Extract the (X, Y) coordinate from the center of the cell holding the provided text.  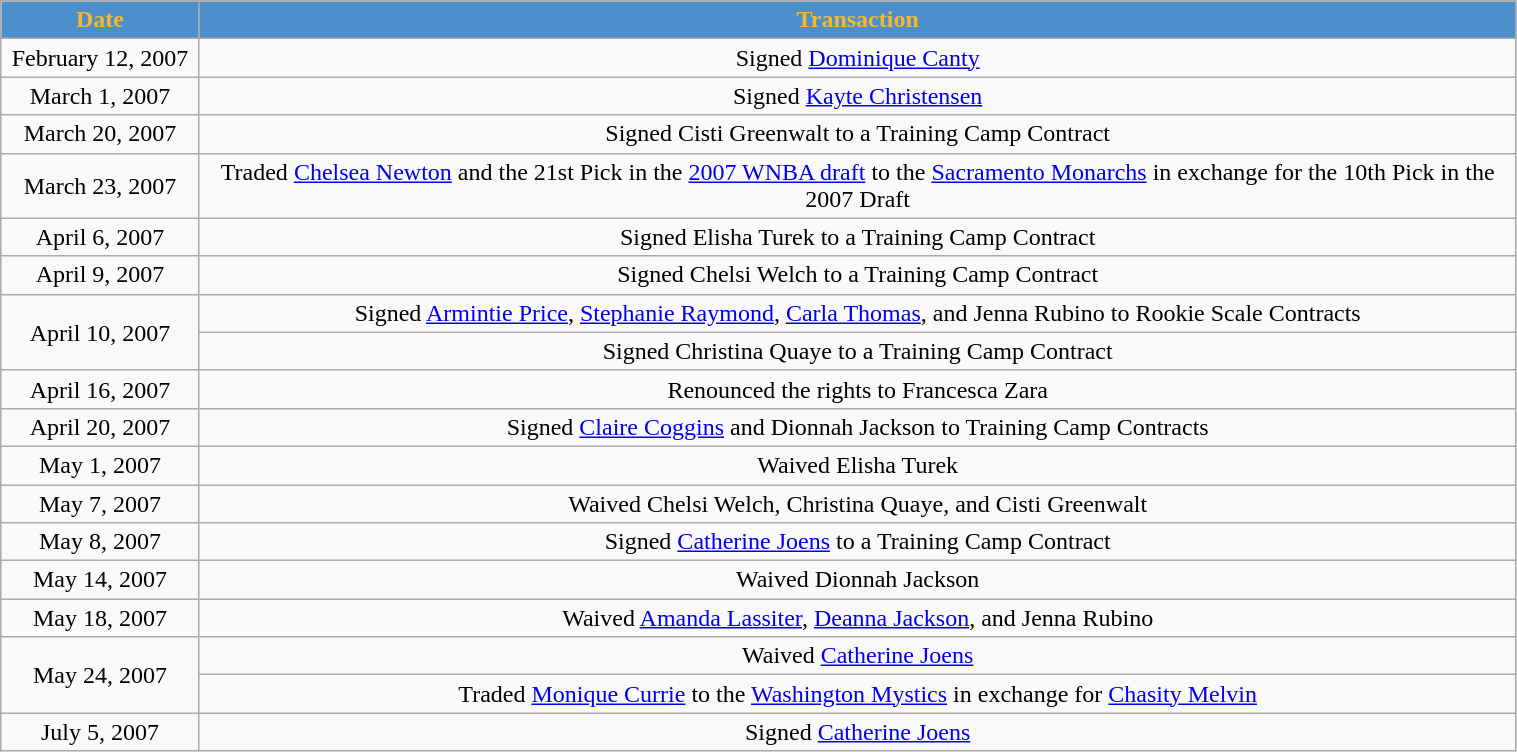
July 5, 2007 (100, 732)
February 12, 2007 (100, 58)
Waived Chelsi Welch, Christina Quaye, and Cisti Greenwalt (858, 503)
Signed Claire Coggins and Dionnah Jackson to Training Camp Contracts (858, 427)
Traded Monique Currie to the Washington Mystics in exchange for Chasity Melvin (858, 694)
Signed Kayte Christensen (858, 96)
April 16, 2007 (100, 389)
Traded Chelsea Newton and the 21st Pick in the 2007 WNBA draft to the Sacramento Monarchs in exchange for the 10th Pick in the 2007 Draft (858, 186)
May 18, 2007 (100, 618)
Waived Elisha Turek (858, 465)
Signed Dominique Canty (858, 58)
April 6, 2007 (100, 237)
May 24, 2007 (100, 675)
March 23, 2007 (100, 186)
Signed Catherine Joens to a Training Camp Contract (858, 542)
April 20, 2007 (100, 427)
Waived Catherine Joens (858, 656)
May 1, 2007 (100, 465)
May 8, 2007 (100, 542)
May 14, 2007 (100, 580)
April 10, 2007 (100, 332)
Renounced the rights to Francesca Zara (858, 389)
April 9, 2007 (100, 275)
March 20, 2007 (100, 134)
May 7, 2007 (100, 503)
Date (100, 20)
Waived Amanda Lassiter, Deanna Jackson, and Jenna Rubino (858, 618)
Signed Catherine Joens (858, 732)
Signed Armintie Price, Stephanie Raymond, Carla Thomas, and Jenna Rubino to Rookie Scale Contracts (858, 313)
March 1, 2007 (100, 96)
Waived Dionnah Jackson (858, 580)
Signed Elisha Turek to a Training Camp Contract (858, 237)
Signed Chelsi Welch to a Training Camp Contract (858, 275)
Transaction (858, 20)
Signed Christina Quaye to a Training Camp Contract (858, 351)
Signed Cisti Greenwalt to a Training Camp Contract (858, 134)
